Return [X, Y] of the center of cell containing provided text 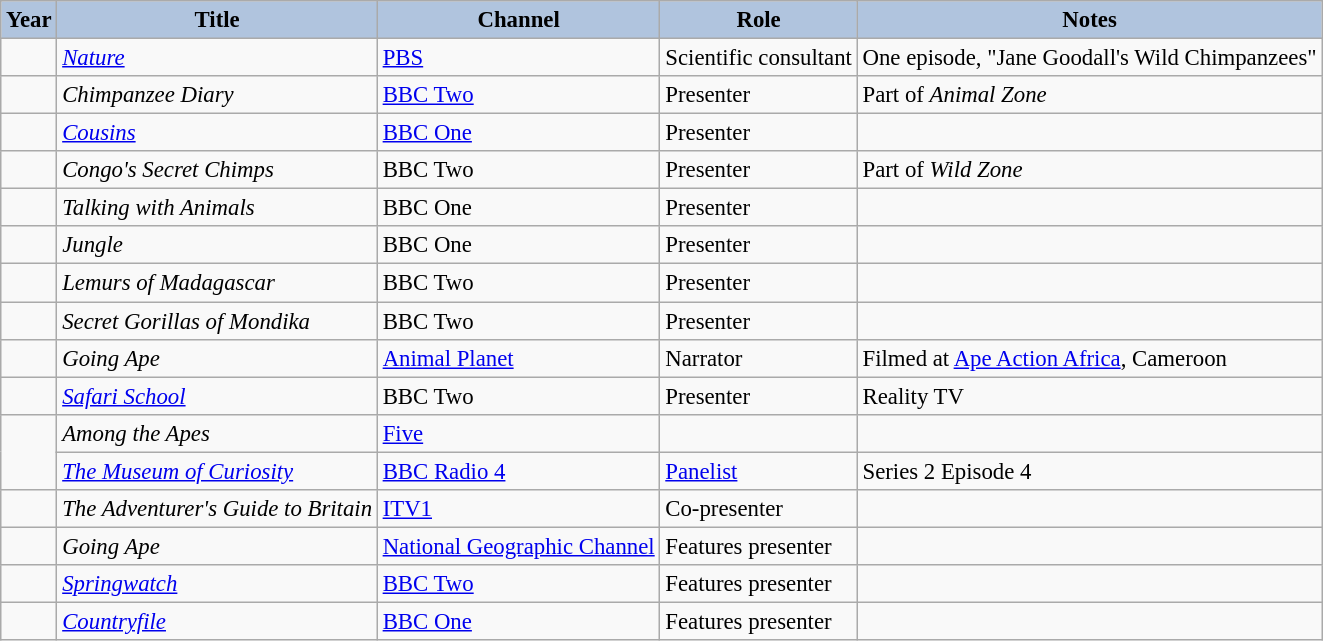
Secret Gorillas of Mondika [217, 321]
Lemurs of Madagascar [217, 283]
Narrator [758, 358]
Among the Apes [217, 433]
One episode, "Jane Goodall's Wild Chimpanzees" [1090, 58]
The Museum of Curiosity [217, 471]
Filmed at Ape Action Africa, Cameroon [1090, 358]
Part of Animal Zone [1090, 95]
Congo's Secret Chimps [217, 170]
Safari School [217, 396]
PBS [518, 58]
Part of Wild Zone [1090, 170]
Five [518, 433]
Channel [518, 20]
Reality TV [1090, 396]
Scientific consultant [758, 58]
Year [29, 20]
ITV1 [518, 509]
Chimpanzee Diary [217, 95]
Countryfile [217, 621]
Animal Planet [518, 358]
National Geographic Channel [518, 546]
Co-presenter [758, 509]
Cousins [217, 133]
Jungle [217, 245]
Springwatch [217, 584]
Panelist [758, 471]
Role [758, 20]
Nature [217, 58]
The Adventurer's Guide to Britain [217, 509]
Talking with Animals [217, 208]
Series 2 Episode 4 [1090, 471]
Notes [1090, 20]
Title [217, 20]
BBC Radio 4 [518, 471]
